Find where the given text appears and provide that cell's center as [X, Y] coordinate. 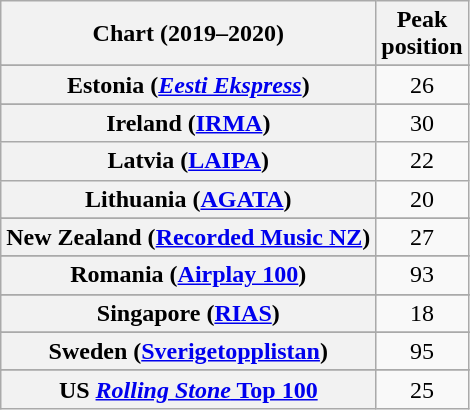
93 [422, 275]
22 [422, 161]
26 [422, 85]
Latvia (LAIPA) [188, 161]
95 [422, 351]
Lithuania (AGATA) [188, 199]
25 [422, 389]
Sweden (Sverigetopplistan) [188, 351]
Chart (2019–2020) [188, 34]
Estonia (Eesti Ekspress) [188, 85]
27 [422, 237]
30 [422, 123]
Peakposition [422, 34]
Ireland (IRMA) [188, 123]
Singapore (RIAS) [188, 313]
20 [422, 199]
US Rolling Stone Top 100 [188, 389]
New Zealand (Recorded Music NZ) [188, 237]
18 [422, 313]
Romania (Airplay 100) [188, 275]
